Identify which cell holds the provided text, then report its (X, Y) central coordinate. 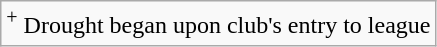
+ Drought began upon club's entry to league (218, 24)
